Search for the cell housing the specified text and yield its (x, y) center coordinate. 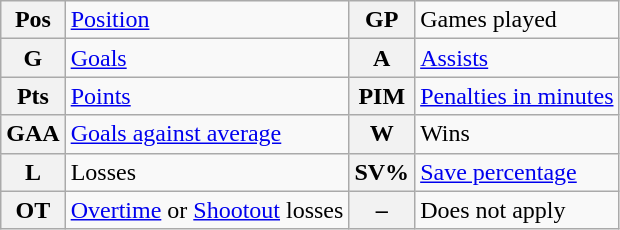
Games played (517, 20)
Overtime or Shootout losses (207, 210)
Save percentage (517, 172)
Position (207, 20)
Penalties in minutes (517, 96)
GP (382, 20)
PIM (382, 96)
L (33, 172)
SV% (382, 172)
– (382, 210)
Losses (207, 172)
GAA (33, 134)
Does not apply (517, 210)
Goals against average (207, 134)
Points (207, 96)
Goals (207, 58)
A (382, 58)
Assists (517, 58)
G (33, 58)
Pts (33, 96)
OT (33, 210)
Pos (33, 20)
Wins (517, 134)
W (382, 134)
